Scan for the cell matching the given text and deliver its [x, y] coordinate at center. 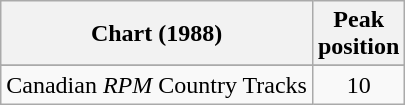
Chart (1988) [157, 34]
10 [358, 85]
Canadian RPM Country Tracks [157, 85]
Peakposition [358, 34]
